Detect which cell encompasses the target text, then output its [X, Y] center coordinate. 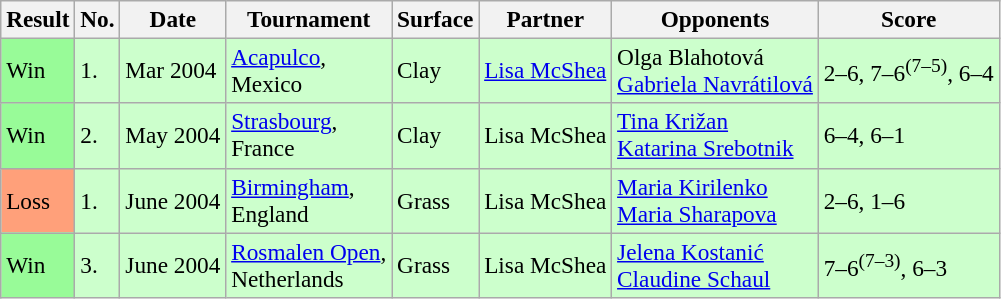
Birmingham, England [309, 200]
Loss [38, 200]
3. [98, 264]
Olga Blahotová Gabriela Navrátilová [716, 70]
Score [908, 19]
6–4, 6–1 [908, 136]
Acapulco, Mexico [309, 70]
Date [173, 19]
May 2004 [173, 136]
Partner [546, 19]
Rosmalen Open, Netherlands [309, 264]
Surface [436, 19]
Maria Kirilenko Maria Sharapova [716, 200]
Opponents [716, 19]
7–6(7–3), 6–3 [908, 264]
2. [98, 136]
2–6, 7–6(7–5), 6–4 [908, 70]
Jelena Kostanić Claudine Schaul [716, 264]
2–6, 1–6 [908, 200]
Mar 2004 [173, 70]
Tina Križan Katarina Srebotnik [716, 136]
Tournament [309, 19]
Result [38, 19]
Strasbourg, France [309, 136]
No. [98, 19]
